Locate the cell with the specified text and output its (X, Y) center coordinate. 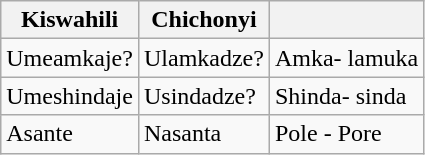
Asante (70, 134)
Umeshindaje (70, 96)
Amka- lamuka (346, 58)
Shinda- sinda (346, 96)
Usindadze? (204, 96)
Umeamkaje? (70, 58)
Pole - Pore (346, 134)
Kiswahili (70, 20)
Chichonyi (204, 20)
Ulamkadze? (204, 58)
Nasanta (204, 134)
